Return the [x, y] coordinate for the center point of the cell that contains the specified text.  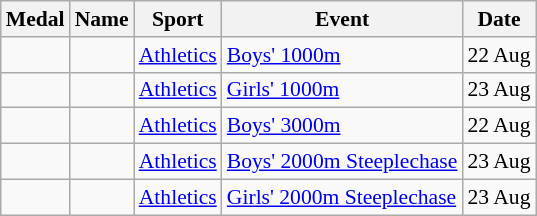
Event [342, 19]
Boys' 1000m [342, 55]
Name [102, 19]
Boys' 2000m Steeplechase [342, 162]
Medal [36, 19]
Date [498, 19]
Boys' 3000m [342, 126]
Girls' 2000m Steeplechase [342, 197]
Girls' 1000m [342, 90]
Sport [178, 19]
